Determine the [x, y] coordinate at the center of the cell enclosing the given text.  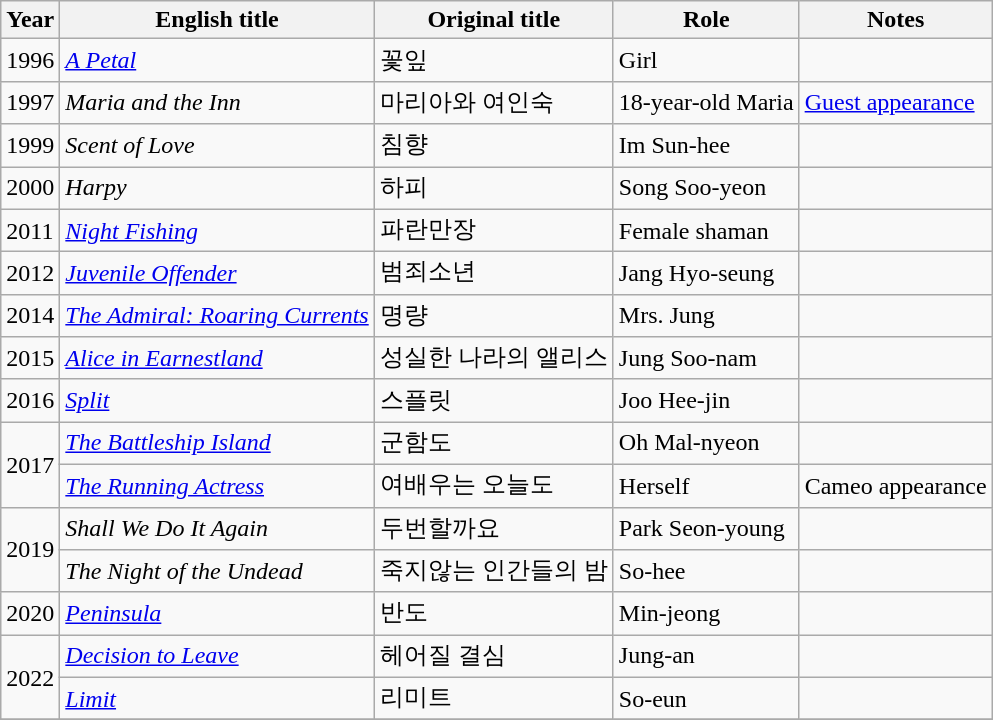
파란만장 [494, 230]
Shall We Do It Again [217, 528]
마리아와 여인숙 [494, 102]
The Battleship Island [217, 444]
So-hee [706, 572]
Decision to Leave [217, 656]
리미트 [494, 698]
범죄소년 [494, 274]
Song Soo-yeon [706, 188]
두번할까요 [494, 528]
Alice in Earnestland [217, 358]
Role [706, 20]
Herself [706, 486]
Joo Hee-jin [706, 400]
2017 [30, 464]
Jung-an [706, 656]
Year [30, 20]
죽지않는 인간들의 밤 [494, 572]
2016 [30, 400]
Juvenile Offender [217, 274]
18-year-old Maria [706, 102]
1996 [30, 60]
Notes [896, 20]
2015 [30, 358]
2014 [30, 316]
Peninsula [217, 614]
Jung Soo-nam [706, 358]
Oh Mal-nyeon [706, 444]
성실한 나라의 앨리스 [494, 358]
2019 [30, 550]
Jang Hyo-seung [706, 274]
A Petal [217, 60]
Guest appearance [896, 102]
Split [217, 400]
Maria and the Inn [217, 102]
꽃잎 [494, 60]
2012 [30, 274]
Female shaman [706, 230]
Cameo appearance [896, 486]
Original title [494, 20]
Min-jeong [706, 614]
2000 [30, 188]
침향 [494, 146]
헤어질 결심 [494, 656]
2011 [30, 230]
하피 [494, 188]
The Running Actress [217, 486]
Park Seon-young [706, 528]
Scent of Love [217, 146]
스플릿 [494, 400]
The Admiral: Roaring Currents [217, 316]
2020 [30, 614]
Im Sun-hee [706, 146]
English title [217, 20]
Limit [217, 698]
여배우는 오늘도 [494, 486]
Night Fishing [217, 230]
군함도 [494, 444]
The Night of the Undead [217, 572]
명량 [494, 316]
Mrs. Jung [706, 316]
2022 [30, 678]
So-eun [706, 698]
1997 [30, 102]
1999 [30, 146]
Harpy [217, 188]
반도 [494, 614]
Girl [706, 60]
